Capture the cell that displays the provided text and extract its (x, y) central coordinate. 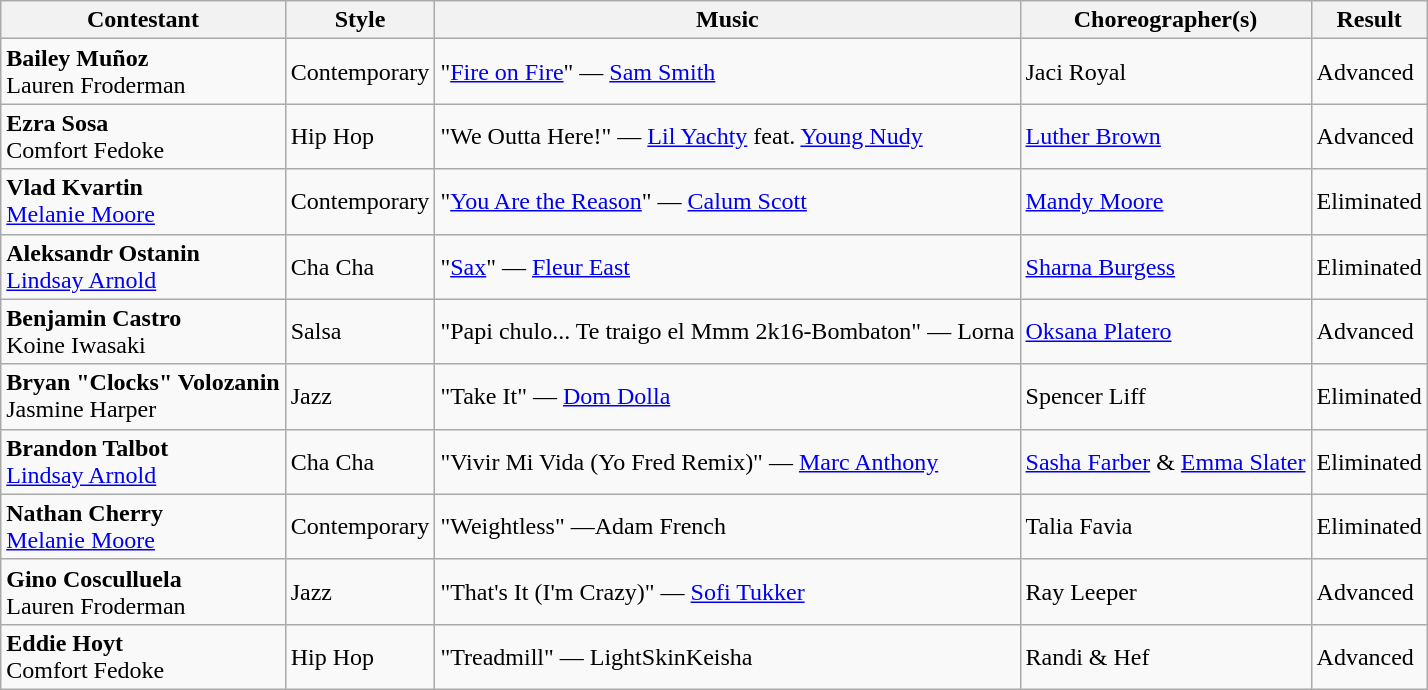
Talia Favia (1166, 526)
Jaci Royal (1166, 72)
"Fire on Fire" — Sam Smith (728, 72)
Mandy Moore (1166, 202)
Vlad KvartinMelanie Moore (143, 202)
Contestant (143, 20)
Oksana Platero (1166, 332)
Salsa (360, 332)
Gino CosculluelaLauren Froderman (143, 592)
Eddie HoytComfort Fedoke (143, 656)
Nathan CherryMelanie Moore (143, 526)
Aleksandr OstaninLindsay Arnold (143, 266)
Bryan "Clocks" VolozaninJasmine Harper (143, 396)
Ezra SosaComfort Fedoke (143, 136)
Music (728, 20)
Ray Leeper (1166, 592)
Style (360, 20)
"Vivir Mi Vida (Yo Fred Remix)" — Marc Anthony (728, 462)
"Sax" — Fleur East (728, 266)
"Take It" — Dom Dolla (728, 396)
"Treadmill" — LightSkinKeisha (728, 656)
"You Are the Reason" — Calum Scott (728, 202)
Choreographer(s) (1166, 20)
"Weightless" —Adam French (728, 526)
Luther Brown (1166, 136)
Spencer Liff (1166, 396)
"Papi chulo... Te traigo el Mmm 2k16-Bombaton" — Lorna (728, 332)
Randi & Hef (1166, 656)
Result (1369, 20)
"That's It (I'm Crazy)" — Sofi Tukker (728, 592)
Sasha Farber & Emma Slater (1166, 462)
Brandon TalbotLindsay Arnold (143, 462)
Bailey MuñozLauren Froderman (143, 72)
Benjamin CastroKoine Iwasaki (143, 332)
"We Outta Here!" — Lil Yachty feat. Young Nudy (728, 136)
Sharna Burgess (1166, 266)
